For the text-containing cell, return its midpoint in [x, y] coordinate format. 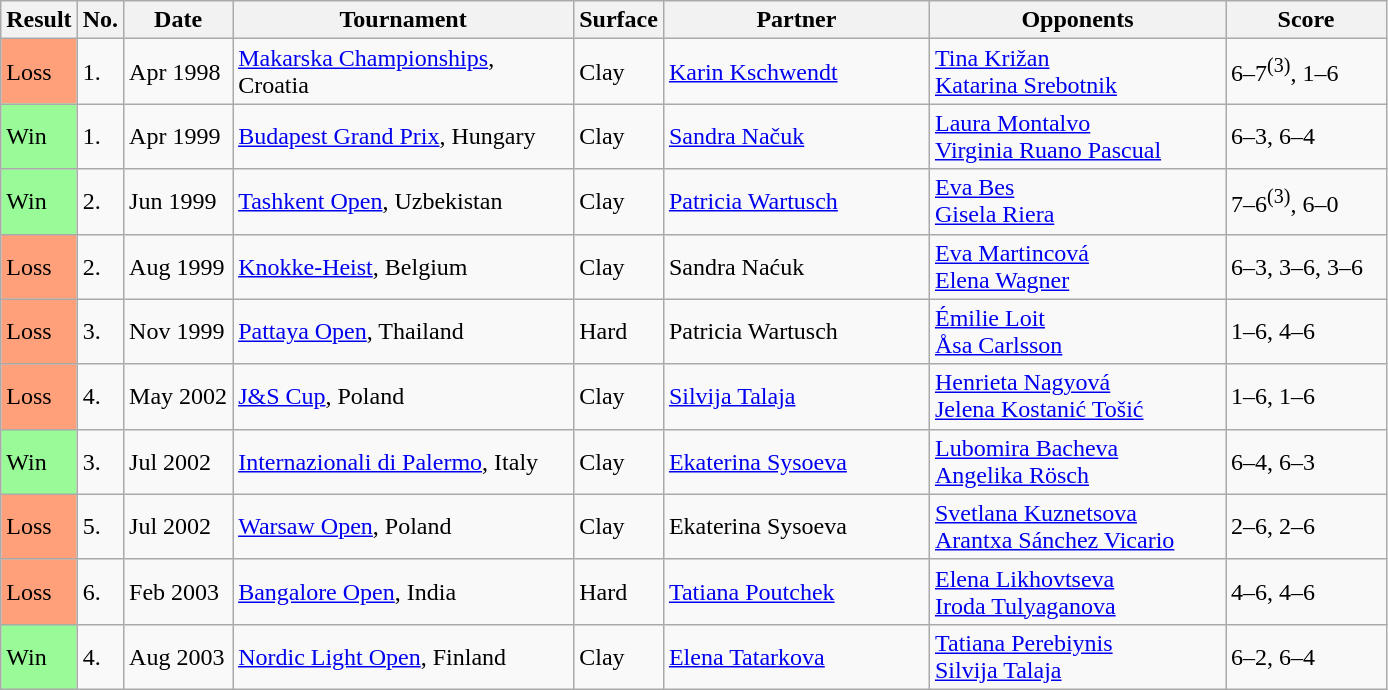
Sandra Naćuk [796, 266]
Karin Kschwendt [796, 72]
6. [100, 592]
Tina Križan Katarina Srebotnik [1077, 72]
Émilie Loit Åsa Carlsson [1077, 332]
Henrieta Nagyová Jelena Kostanić Tošić [1077, 396]
Pattaya Open, Thailand [404, 332]
1–6, 4–6 [1306, 332]
Opponents [1077, 20]
Knokke-Heist, Belgium [404, 266]
6–7(3), 1–6 [1306, 72]
Apr 1999 [178, 136]
J&S Cup, Poland [404, 396]
Warsaw Open, Poland [404, 526]
1–6, 1–6 [1306, 396]
Lubomira Bacheva Angelika Rösch [1077, 462]
Nov 1999 [178, 332]
Elena Tatarkova [796, 656]
Surface [619, 20]
May 2002 [178, 396]
Date [178, 20]
Budapest Grand Prix, Hungary [404, 136]
Tashkent Open, Uzbekistan [404, 202]
7–6(3), 6–0 [1306, 202]
Feb 2003 [178, 592]
6–2, 6–4 [1306, 656]
Apr 1998 [178, 72]
Nordic Light Open, Finland [404, 656]
2–6, 2–6 [1306, 526]
Aug 1999 [178, 266]
Sandra Načuk [796, 136]
6–3, 6–4 [1306, 136]
5. [100, 526]
Result [39, 20]
Svetlana Kuznetsova Arantxa Sánchez Vicario [1077, 526]
Partner [796, 20]
No. [100, 20]
Laura Montalvo Virginia Ruano Pascual [1077, 136]
Score [1306, 20]
Eva Bes Gisela Riera [1077, 202]
Eva Martincová Elena Wagner [1077, 266]
Jun 1999 [178, 202]
Internazionali di Palermo, Italy [404, 462]
Bangalore Open, India [404, 592]
Elena Likhovtseva Iroda Tulyaganova [1077, 592]
Silvija Talaja [796, 396]
4–6, 4–6 [1306, 592]
Makarska Championships, Croatia [404, 72]
Tatiana Poutchek [796, 592]
Tatiana Perebiynis Silvija Talaja [1077, 656]
6–4, 6–3 [1306, 462]
6–3, 3–6, 3–6 [1306, 266]
Tournament [404, 20]
Aug 2003 [178, 656]
